Pinpoint the cell where the given text exists, returning its [X, Y] midpoint coordinate. 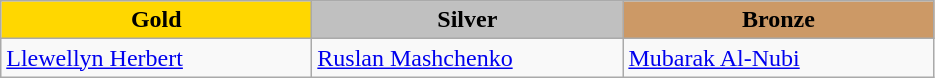
Bronze [778, 20]
Mubarak Al-Nubi [778, 58]
Gold [156, 20]
Silver [468, 20]
Ruslan Mashchenko [468, 58]
Llewellyn Herbert [156, 58]
